Capture the cell that displays the provided text and extract its (x, y) central coordinate. 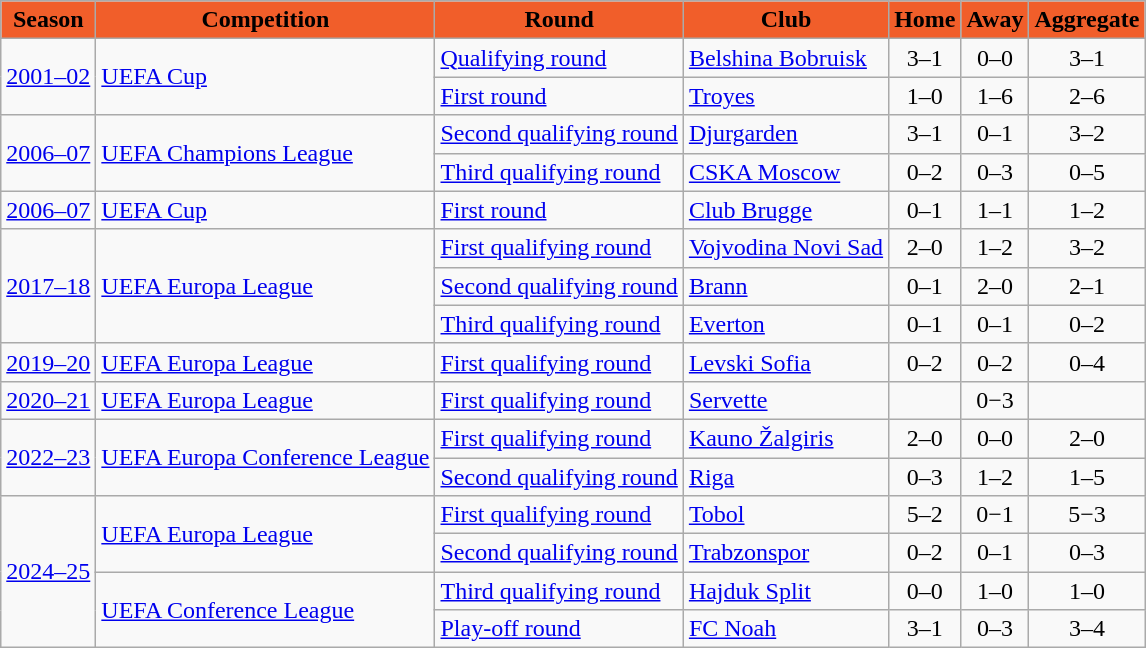
Trabzonspor (786, 553)
CSKA Moscow (786, 172)
3–4 (1087, 629)
FC Noah (786, 629)
Vojvodina Novi Sad (786, 248)
Round (559, 20)
Djurgarden (786, 134)
Season (48, 20)
2022–23 (48, 457)
2019–20 (48, 362)
1–6 (995, 96)
Brann (786, 286)
Tobol (786, 515)
Riga (786, 477)
Kauno Žalgiris (786, 438)
0–4 (1087, 362)
0−3 (995, 400)
UEFA Europa Conference League (266, 457)
5−3 (1087, 515)
2024–25 (48, 572)
UEFA Conference League (266, 610)
Club Brugge (786, 210)
Troyes (786, 96)
Club (786, 20)
2–1 (1087, 286)
Belshina Bobruisk (786, 58)
5–2 (925, 515)
1–1 (995, 210)
Qualifying round (559, 58)
Everton (786, 324)
0−1 (995, 515)
2001–02 (48, 77)
UEFA Champions League (266, 153)
1–5 (1087, 477)
2017–18 (48, 286)
2–6 (1087, 96)
Levski Sofia (786, 362)
Hajduk Split (786, 591)
Aggregate (1087, 20)
Competition (266, 20)
Play-off round (559, 629)
0–5 (1087, 172)
Servette (786, 400)
Home (925, 20)
Away (995, 20)
2020–21 (48, 400)
